Locate the cell with the specified text and output its [x, y] center coordinate. 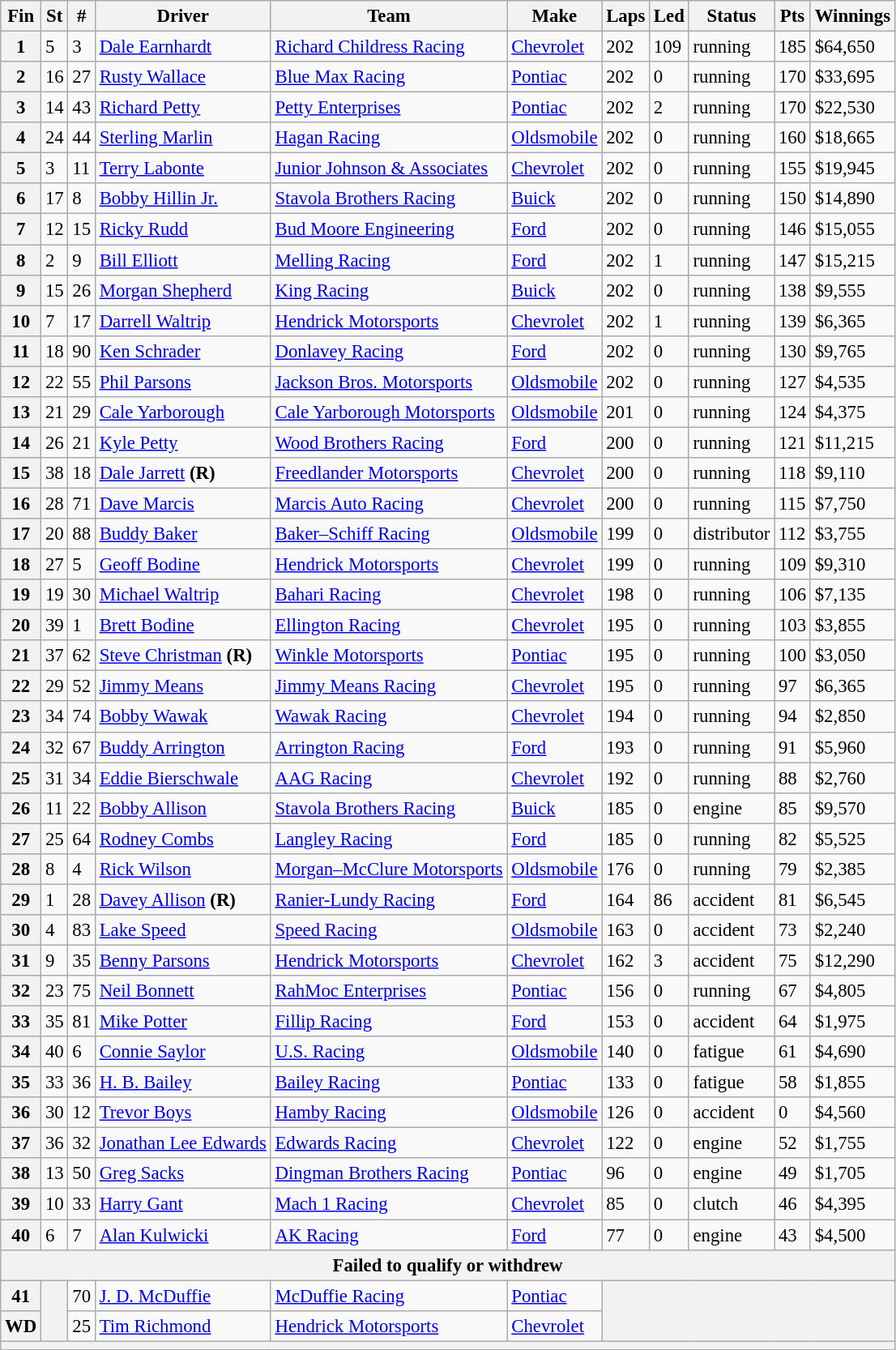
Morgan Shepherd [183, 290]
WD [21, 1326]
86 [669, 899]
Hamby Racing [389, 1113]
83 [81, 930]
115 [792, 503]
Bailey Racing [389, 1083]
$4,395 [852, 1204]
160 [792, 138]
$2,240 [852, 930]
194 [625, 717]
$4,375 [852, 412]
146 [792, 229]
103 [792, 626]
97 [792, 686]
58 [792, 1083]
$18,665 [852, 138]
112 [792, 534]
Failed to qualify or withdrew [448, 1265]
Buddy Arrington [183, 747]
$5,960 [852, 747]
Winkle Motorsports [389, 656]
Status [732, 16]
Team [389, 16]
$2,385 [852, 869]
Terry Labonte [183, 169]
100 [792, 656]
Buddy Baker [183, 534]
Bobby Hillin Jr. [183, 199]
Greg Sacks [183, 1174]
96 [625, 1174]
118 [792, 473]
King Racing [389, 290]
74 [81, 717]
Dale Earnhardt [183, 47]
Ricky Rudd [183, 229]
$9,555 [852, 290]
82 [792, 839]
Bill Elliott [183, 260]
164 [625, 899]
Ken Schrader [183, 351]
201 [625, 412]
Richard Childress Racing [389, 47]
Blue Max Racing [389, 77]
Kyle Petty [183, 442]
Bobby Wawak [183, 717]
Eddie Bierschwale [183, 778]
AAG Racing [389, 778]
Lake Speed [183, 930]
61 [792, 1052]
Dale Jarrett (R) [183, 473]
139 [792, 321]
Edwards Racing [389, 1143]
U.S. Racing [389, 1052]
Fin [21, 16]
49 [792, 1174]
$4,560 [852, 1113]
44 [81, 138]
Bahari Racing [389, 595]
71 [81, 503]
Rick Wilson [183, 869]
Driver [183, 16]
$2,760 [852, 778]
Winnings [852, 16]
$3,855 [852, 626]
$4,690 [852, 1052]
73 [792, 930]
41 [21, 1296]
162 [625, 960]
50 [81, 1174]
AK Racing [389, 1235]
147 [792, 260]
193 [625, 747]
130 [792, 351]
$4,805 [852, 991]
124 [792, 412]
62 [81, 656]
Ranier-Lundy Racing [389, 899]
Bud Moore Engineering [389, 229]
Junior Johnson & Associates [389, 169]
77 [625, 1235]
90 [81, 351]
150 [792, 199]
Ellington Racing [389, 626]
Jimmy Means Racing [389, 686]
$4,500 [852, 1235]
Petty Enterprises [389, 108]
Dave Marcis [183, 503]
$6,545 [852, 899]
Make [554, 16]
Langley Racing [389, 839]
$2,850 [852, 717]
Jonathan Lee Edwards [183, 1143]
Baker–Schiff Racing [389, 534]
Harry Gant [183, 1204]
$9,310 [852, 565]
$9,570 [852, 808]
Trevor Boys [183, 1113]
# [81, 16]
$64,650 [852, 47]
Mach 1 Racing [389, 1204]
Hagan Racing [389, 138]
Phil Parsons [183, 382]
176 [625, 869]
Fillip Racing [389, 1022]
$4,535 [852, 382]
Rusty Wallace [183, 77]
$1,975 [852, 1022]
Benny Parsons [183, 960]
Dingman Brothers Racing [389, 1174]
$15,215 [852, 260]
Bobby Allison [183, 808]
Geoff Bodine [183, 565]
163 [625, 930]
127 [792, 382]
$11,215 [852, 442]
$15,055 [852, 229]
distributor [732, 534]
156 [625, 991]
Rodney Combs [183, 839]
Brett Bodine [183, 626]
$12,290 [852, 960]
Jackson Bros. Motorsports [389, 382]
122 [625, 1143]
55 [81, 382]
$7,135 [852, 595]
Steve Christman (R) [183, 656]
$14,890 [852, 199]
$33,695 [852, 77]
91 [792, 747]
clutch [732, 1204]
$9,765 [852, 351]
Jimmy Means [183, 686]
Connie Saylor [183, 1052]
Led [669, 16]
46 [792, 1204]
Freedlander Motorsports [389, 473]
138 [792, 290]
Alan Kulwicki [183, 1235]
Pts [792, 16]
Davey Allison (R) [183, 899]
Speed Racing [389, 930]
140 [625, 1052]
133 [625, 1083]
Arrington Racing [389, 747]
$19,945 [852, 169]
198 [625, 595]
70 [81, 1296]
Sterling Marlin [183, 138]
Richard Petty [183, 108]
106 [792, 595]
St [55, 16]
Mike Potter [183, 1022]
Cale Yarborough Motorsports [389, 412]
Michael Waltrip [183, 595]
Marcis Auto Racing [389, 503]
Donlavey Racing [389, 351]
Laps [625, 16]
$3,050 [852, 656]
Wawak Racing [389, 717]
153 [625, 1022]
$7,750 [852, 503]
$1,755 [852, 1143]
126 [625, 1113]
94 [792, 717]
Wood Brothers Racing [389, 442]
Melling Racing [389, 260]
$9,110 [852, 473]
J. D. McDuffie [183, 1296]
121 [792, 442]
$3,755 [852, 534]
$22,530 [852, 108]
McDuffie Racing [389, 1296]
H. B. Bailey [183, 1083]
Tim Richmond [183, 1326]
$5,525 [852, 839]
$1,705 [852, 1174]
Morgan–McClure Motorsports [389, 869]
79 [792, 869]
Cale Yarborough [183, 412]
Darrell Waltrip [183, 321]
RahMoc Enterprises [389, 991]
155 [792, 169]
Neil Bonnett [183, 991]
192 [625, 778]
$1,855 [852, 1083]
